For the text-containing cell, return its midpoint in [X, Y] coordinate format. 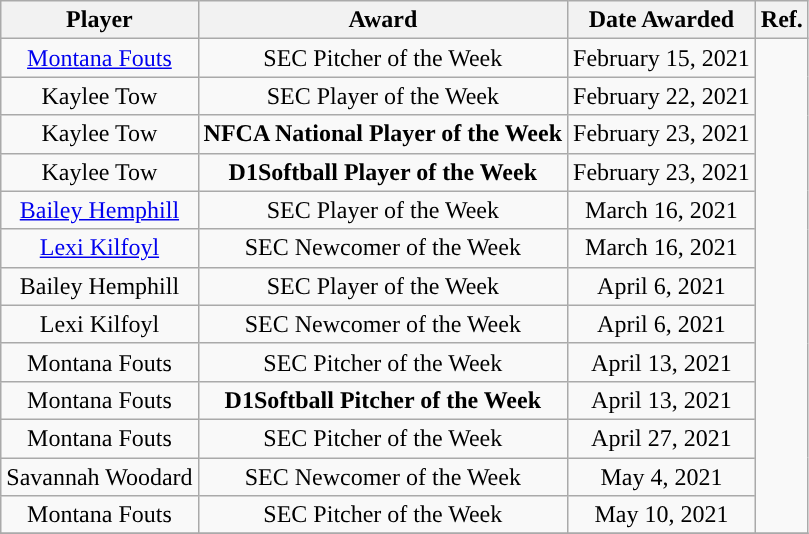
D1Softball Pitcher of the Week [382, 400]
Savannah Woodard [100, 477]
NFCA National Player of the Week [382, 134]
Ref. [782, 20]
May 4, 2021 [662, 477]
May 10, 2021 [662, 515]
Player [100, 20]
Date Awarded [662, 20]
D1Softball Player of the Week [382, 172]
February 15, 2021 [662, 58]
February 22, 2021 [662, 96]
April 27, 2021 [662, 438]
Award [382, 20]
